Pinpoint the cell where the given text exists, returning its (x, y) midpoint coordinate. 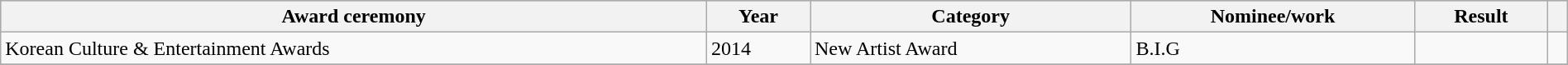
Nominee/work (1273, 17)
Year (759, 17)
Korean Culture & Entertainment Awards (354, 48)
Result (1481, 17)
New Artist Award (971, 48)
Category (971, 17)
2014 (759, 48)
B.I.G (1273, 48)
Award ceremony (354, 17)
